Pinpoint the cell where the given text exists, returning its (X, Y) midpoint coordinate. 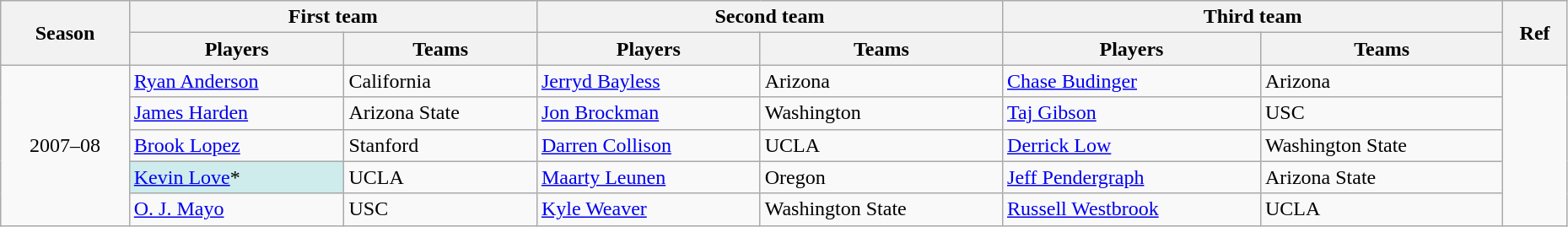
California (440, 81)
James Harden (236, 113)
Kyle Weaver (648, 209)
Chase Budinger (1132, 81)
Russell Westbrook (1132, 209)
Jeff Pendergraph (1132, 177)
Taj Gibson (1132, 113)
First team (332, 17)
Darren Collison (648, 145)
Maarty Leunen (648, 177)
Jerryd Bayless (648, 81)
Derrick Low (1132, 145)
Ryan Anderson (236, 81)
Ref (1535, 33)
Oregon (881, 177)
Stanford (440, 145)
Kevin Love* (236, 177)
2007–08 (66, 145)
Brook Lopez (236, 145)
Third team (1253, 17)
Second team (769, 17)
Jon Brockman (648, 113)
O. J. Mayo (236, 209)
Washington (881, 113)
Season (66, 33)
